Provide the (x, y) coordinate of the cell's center where the given text is located.  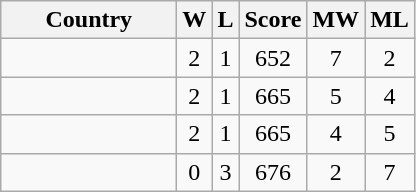
ML (390, 20)
Score (273, 20)
Country (89, 20)
652 (273, 58)
MW (336, 20)
W (194, 20)
L (226, 20)
0 (194, 172)
3 (226, 172)
676 (273, 172)
